From the cell containing the given text, extract its center point as (X, Y) coordinate. 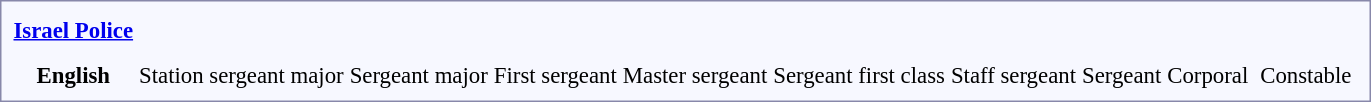
Staff sergeant (1013, 75)
Master sergeant (694, 75)
Sergeant major (418, 75)
Corporal (1208, 75)
Station sergeant major (242, 75)
Constable (1306, 75)
Sergeant first class (860, 75)
English (74, 75)
Israel Police (74, 30)
First sergeant (555, 75)
Sergeant (1121, 75)
